Search for the cell housing the specified text and yield its [X, Y] center coordinate. 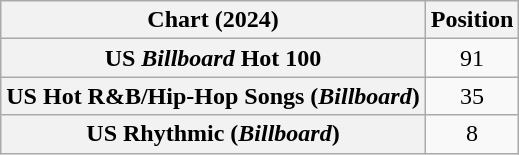
35 [472, 96]
8 [472, 134]
Chart (2024) [213, 20]
US Billboard Hot 100 [213, 58]
Position [472, 20]
US Hot R&B/Hip-Hop Songs (Billboard) [213, 96]
US Rhythmic (Billboard) [213, 134]
91 [472, 58]
